Pinpoint the cell where the given text exists, returning its [X, Y] midpoint coordinate. 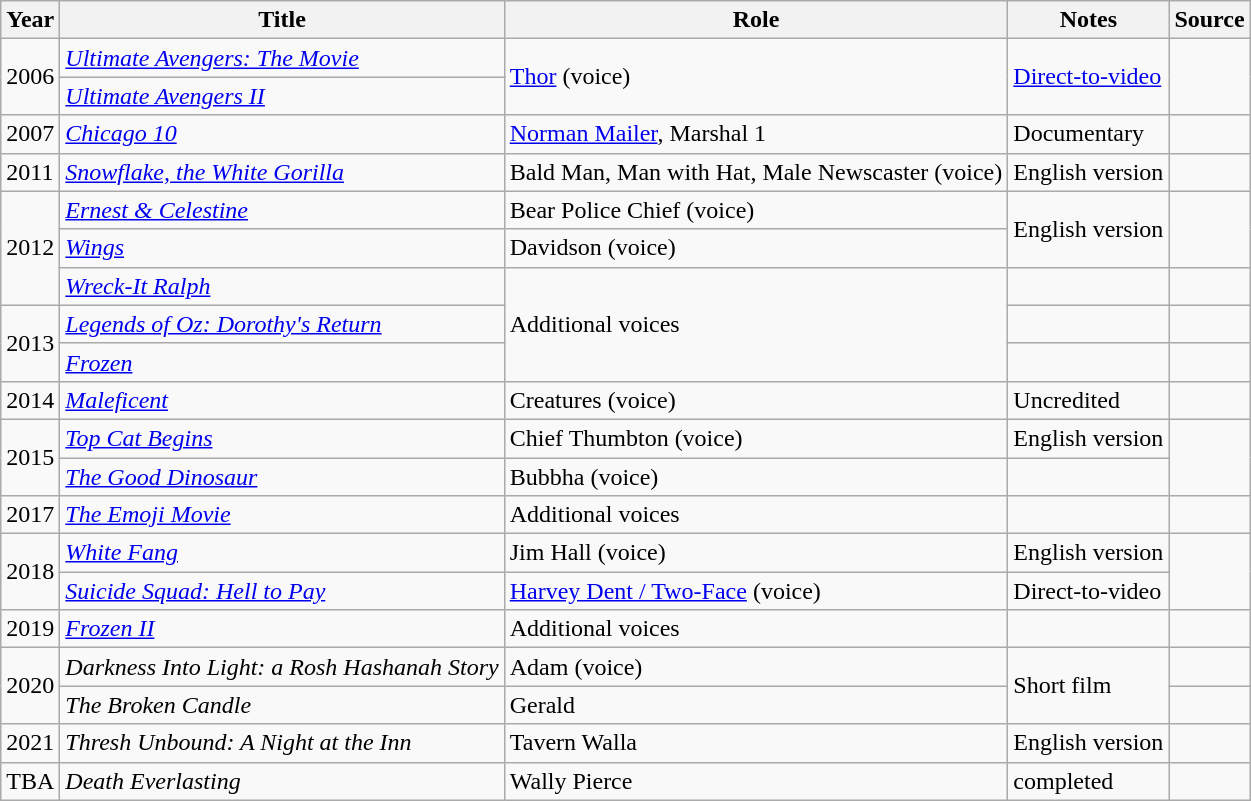
2014 [30, 400]
Ernest & Celestine [282, 210]
2021 [30, 743]
Short film [1088, 686]
Bear Police Chief (voice) [756, 210]
Frozen [282, 362]
Wreck-It Ralph [282, 286]
TBA [30, 781]
Legends of Oz: Dorothy's Return [282, 324]
2007 [30, 134]
2019 [30, 629]
Bubbha (voice) [756, 477]
2012 [30, 248]
Source [1210, 20]
Creatures (voice) [756, 400]
Year [30, 20]
Suicide Squad: Hell to Pay [282, 591]
Norman Mailer, Marshal 1 [756, 134]
Thresh Unbound: A Night at the Inn [282, 743]
Bald Man, Man with Hat, Male Newscaster (voice) [756, 172]
2015 [30, 457]
White Fang [282, 553]
Harvey Dent / Two-Face (voice) [756, 591]
2011 [30, 172]
2018 [30, 572]
Wally Pierce [756, 781]
Chicago 10 [282, 134]
Jim Hall (voice) [756, 553]
Davidson (voice) [756, 248]
Role [756, 20]
2013 [30, 343]
Gerald [756, 705]
The Good Dinosaur [282, 477]
2006 [30, 77]
Maleficent [282, 400]
Ultimate Avengers: The Movie [282, 58]
Death Everlasting [282, 781]
Chief Thumbton (voice) [756, 438]
Documentary [1088, 134]
Thor (voice) [756, 77]
Frozen II [282, 629]
The Broken Candle [282, 705]
Ultimate Avengers II [282, 96]
The Emoji Movie [282, 515]
Tavern Walla [756, 743]
Adam (voice) [756, 667]
2020 [30, 686]
Snowflake, the White Gorilla [282, 172]
Notes [1088, 20]
2017 [30, 515]
Uncredited [1088, 400]
Title [282, 20]
Wings [282, 248]
completed [1088, 781]
Darkness Into Light: a Rosh Hashanah Story [282, 667]
Top Cat Begins [282, 438]
